Output the (x, y) coordinate of the center of the cell containing the given text.  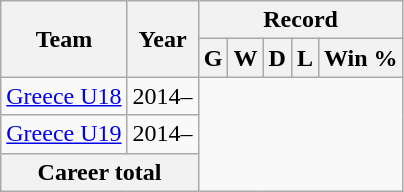
W (246, 58)
G (213, 58)
Greece U18 (64, 96)
Record (300, 20)
Greece U19 (64, 134)
Win % (360, 58)
Career total (100, 172)
Year (162, 39)
L (304, 58)
Team (64, 39)
D (277, 58)
